Extract the [X, Y] coordinate from the center of the cell holding the provided text.  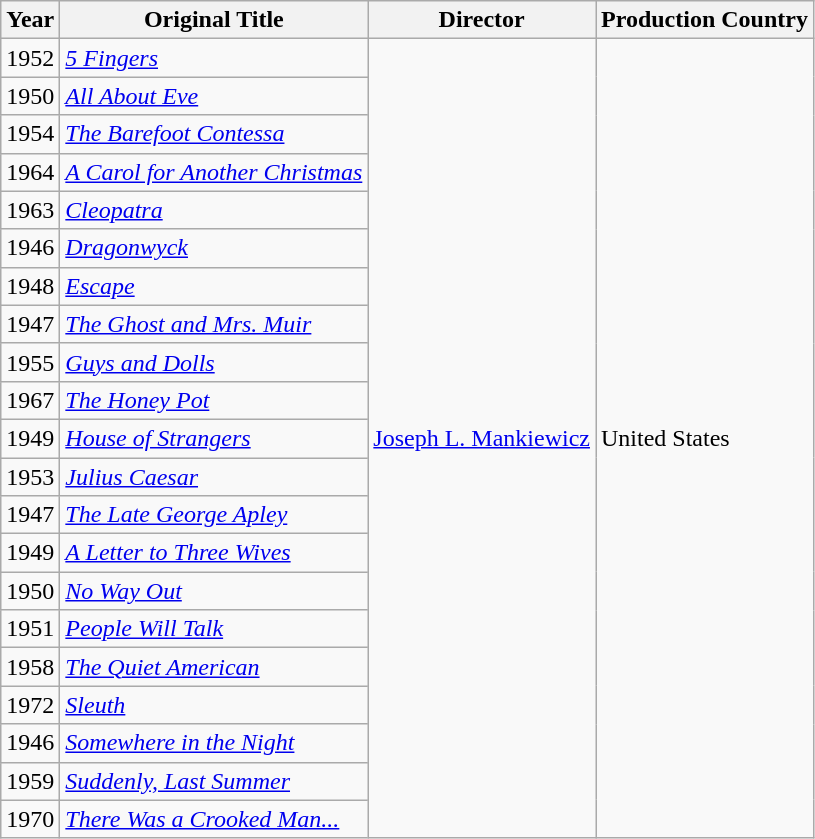
No Way Out [214, 591]
A Carol for Another Christmas [214, 172]
1967 [30, 400]
Suddenly, Last Summer [214, 781]
The Barefoot Contessa [214, 134]
Somewhere in the Night [214, 743]
Julius Caesar [214, 477]
Sleuth [214, 705]
1948 [30, 286]
1951 [30, 629]
All About Eve [214, 96]
The Ghost and Mrs. Muir [214, 324]
1963 [30, 210]
1952 [30, 58]
People Will Talk [214, 629]
Production Country [705, 20]
There Was a Crooked Man... [214, 819]
House of Strangers [214, 438]
1964 [30, 172]
Original Title [214, 20]
1958 [30, 667]
The Honey Pot [214, 400]
1959 [30, 781]
Cleopatra [214, 210]
Joseph L. Mankiewicz [482, 438]
Escape [214, 286]
The Quiet American [214, 667]
1972 [30, 705]
Director [482, 20]
1970 [30, 819]
1955 [30, 362]
5 Fingers [214, 58]
Dragonwyck [214, 248]
United States [705, 438]
1954 [30, 134]
A Letter to Three Wives [214, 553]
1953 [30, 477]
Guys and Dolls [214, 362]
The Late George Apley [214, 515]
Year [30, 20]
